Find where the given text appears and provide that cell's center as [X, Y] coordinate. 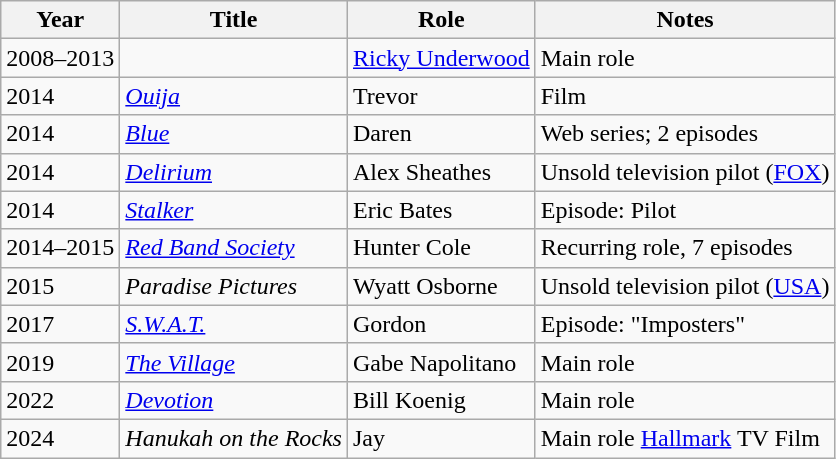
Jay [441, 438]
S.W.A.T. [234, 324]
2019 [60, 362]
Alex Sheathes [441, 172]
2015 [60, 286]
2014–2015 [60, 248]
2017 [60, 324]
Eric Bates [441, 210]
Episode: Pilot [685, 210]
2024 [60, 438]
2008–2013 [60, 58]
Web series; 2 episodes [685, 134]
Film [685, 96]
Gabe Napolitano [441, 362]
Year [60, 20]
Main role Hallmark TV Film [685, 438]
Daren [441, 134]
Red Band Society [234, 248]
Wyatt Osborne [441, 286]
2022 [60, 400]
Paradise Pictures [234, 286]
Delirium [234, 172]
Devotion [234, 400]
Unsold television pilot (USA) [685, 286]
Trevor [441, 96]
Recurring role, 7 episodes [685, 248]
Blue [234, 134]
Stalker [234, 210]
Bill Koenig [441, 400]
Gordon [441, 324]
The Village [234, 362]
Unsold television pilot (FOX) [685, 172]
Episode: "Imposters" [685, 324]
Role [441, 20]
Ricky Underwood [441, 58]
Title [234, 20]
Hunter Cole [441, 248]
Hanukah on the Rocks [234, 438]
Notes [685, 20]
Ouija [234, 96]
